Output the [X, Y] coordinate of the center of the cell containing the given text.  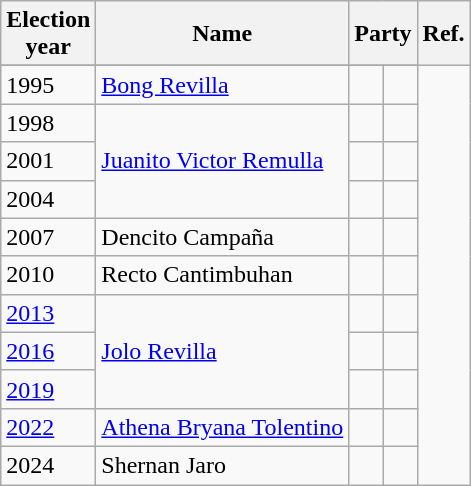
Party [383, 34]
2016 [48, 351]
Name [222, 34]
Dencito Campaña [222, 237]
2019 [48, 389]
Electionyear [48, 34]
1995 [48, 85]
Recto Cantimbuhan [222, 275]
2022 [48, 427]
Shernan Jaro [222, 465]
Juanito Victor Remulla [222, 161]
2013 [48, 313]
Ref. [444, 34]
2010 [48, 275]
1998 [48, 123]
2007 [48, 237]
2004 [48, 199]
Jolo Revilla [222, 351]
2001 [48, 161]
Bong Revilla [222, 85]
Athena Bryana Tolentino [222, 427]
2024 [48, 465]
